Identify which cell holds the provided text, then report its (X, Y) central coordinate. 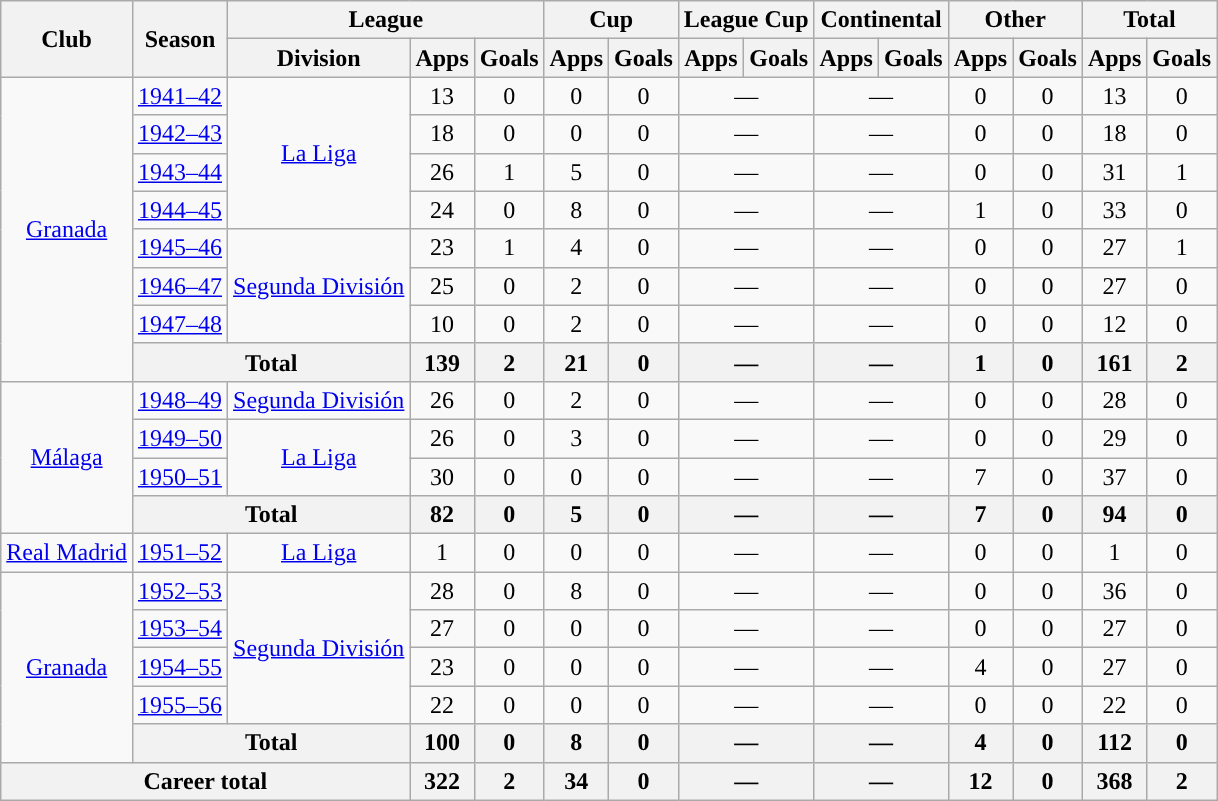
1945–46 (180, 248)
1949–50 (180, 438)
82 (442, 515)
322 (442, 781)
1944–45 (180, 210)
Cup (611, 20)
1950–51 (180, 477)
139 (442, 362)
1954–55 (180, 667)
1955–56 (180, 705)
368 (1114, 781)
Season (180, 39)
1953–54 (180, 629)
Real Madrid (67, 553)
1946–47 (180, 286)
21 (576, 362)
112 (1114, 743)
Club (67, 39)
Career total (206, 781)
94 (1114, 515)
37 (1114, 477)
1948–49 (180, 400)
1947–48 (180, 324)
1952–53 (180, 591)
League (386, 20)
29 (1114, 438)
1943–44 (180, 172)
Málaga (67, 457)
25 (442, 286)
10 (442, 324)
30 (442, 477)
1941–42 (180, 96)
Division (319, 58)
34 (576, 781)
1951–52 (180, 553)
Other (1015, 20)
24 (442, 210)
3 (576, 438)
100 (442, 743)
Continental (881, 20)
31 (1114, 172)
League Cup (746, 20)
1942–43 (180, 134)
33 (1114, 210)
161 (1114, 362)
36 (1114, 591)
